For the text-containing cell, return its midpoint in (X, Y) coordinate format. 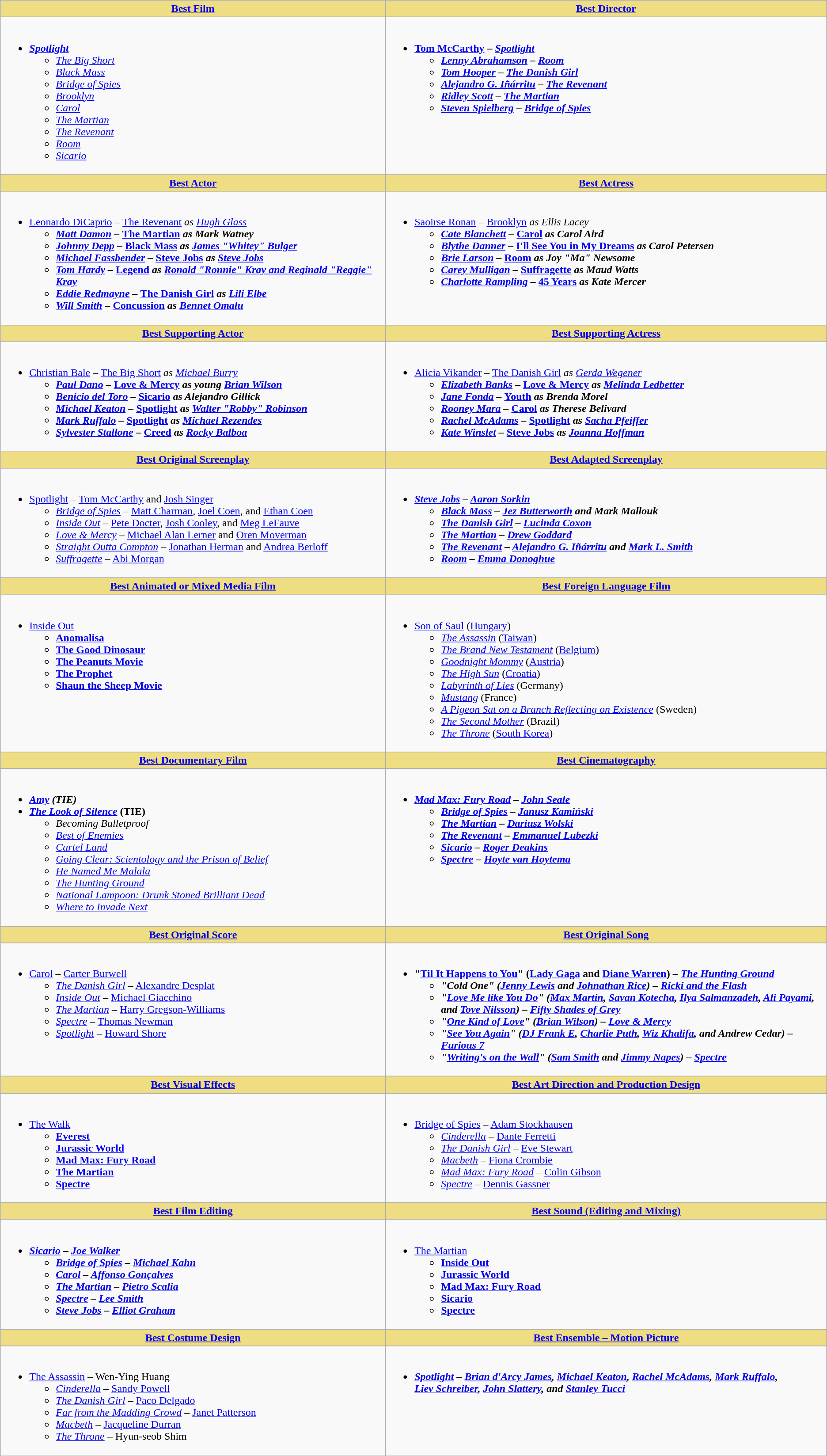
Best Original Score (193, 935)
Best Cinematography (606, 760)
Sicario – Joe WalkerBridge of Spies – Michael KahnCarol – Affonso GonçalvesThe Martian – Pietro ScaliaSpectre – Lee SmithSteve Jobs – Elliot Graham (193, 1274)
Best Ensemble – Motion Picture (606, 1338)
Best Documentary Film (193, 760)
Best Film Editing (193, 1211)
Best Director (606, 9)
Best Original Screenplay (193, 460)
Best Original Song (606, 935)
Best Sound (Editing and Mixing) (606, 1211)
Best Art Direction and Production Design (606, 1085)
Best Visual Effects (193, 1085)
Best Adapted Screenplay (606, 460)
Best Actor (193, 183)
Inside OutAnomalisaThe Good DinosaurThe Peanuts MovieThe ProphetShaun the Sheep Movie (193, 673)
Best Supporting Actor (193, 333)
SpotlightThe Big ShortBlack MassBridge of SpiesBrooklynCarolThe MartianThe RevenantRoomSicario (193, 96)
Best Actress (606, 183)
The MartianInside OutJurassic WorldMad Max: Fury RoadSicarioSpectre (606, 1274)
Spotlight – Brian d'Arcy James, Michael Keaton, Rachel McAdams, Mark Ruffalo, Liev Schreiber, John Slattery, and Stanley Tucci (606, 1401)
Best Costume Design (193, 1338)
Best Film (193, 9)
Best Animated or Mixed Media Film (193, 586)
Best Supporting Actress (606, 333)
The WalkEverestJurassic WorldMad Max: Fury RoadThe MartianSpectre (193, 1148)
Best Foreign Language Film (606, 586)
